Scan for the cell matching the given text and deliver its (X, Y) coordinate at center. 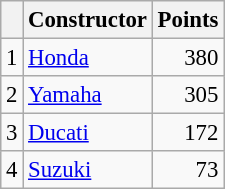
2 (12, 95)
1 (12, 58)
Constructor (88, 20)
305 (188, 95)
4 (12, 170)
172 (188, 133)
Points (188, 20)
73 (188, 170)
Honda (88, 58)
3 (12, 133)
Suzuki (88, 170)
Ducati (88, 133)
Yamaha (88, 95)
380 (188, 58)
